Identify which cell holds the provided text, then report its (X, Y) central coordinate. 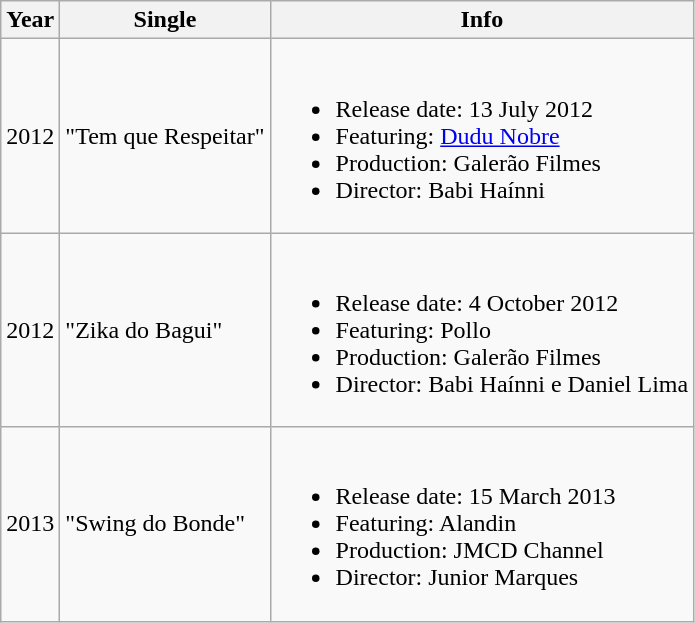
Year (30, 20)
Single (165, 20)
"Swing do Bonde" (165, 524)
"Tem que Respeitar" (165, 136)
Release date: 4 October 2012Featuring: PolloProduction: Galerão FilmesDirector: Babi Haínni e Daniel Lima (482, 330)
"Zika do Bagui" (165, 330)
Release date: 13 July 2012Featuring: Dudu NobreProduction: Galerão FilmesDirector: Babi Haínni (482, 136)
Release date: 15 March 2013Featuring: AlandinProduction: JMCD ChannelDirector: Junior Marques (482, 524)
2013 (30, 524)
Info (482, 20)
